Return the (X, Y) coordinate for the center point of the cell that contains the specified text.  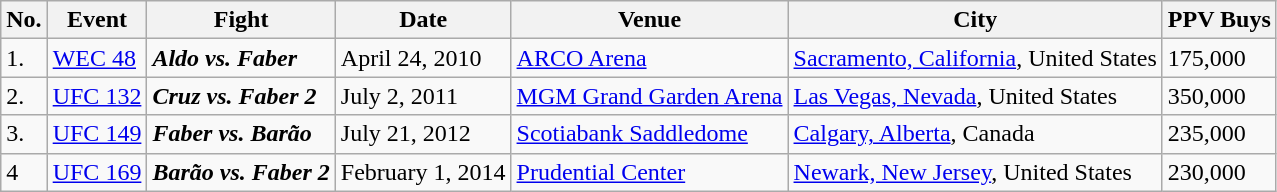
1. (24, 58)
Aldo vs. Faber (241, 58)
Newark, New Jersey, United States (975, 172)
ARCO Arena (650, 58)
4 (24, 172)
Prudential Center (650, 172)
UFC 149 (97, 134)
3. (24, 134)
Venue (650, 20)
Sacramento, California, United States (975, 58)
235,000 (1219, 134)
175,000 (1219, 58)
MGM Grand Garden Arena (650, 96)
PPV Buys (1219, 20)
Faber vs. Barão (241, 134)
Cruz vs. Faber 2 (241, 96)
UFC 169 (97, 172)
WEC 48 (97, 58)
July 2, 2011 (423, 96)
Date (423, 20)
Calgary, Alberta, Canada (975, 134)
Las Vegas, Nevada, United States (975, 96)
230,000 (1219, 172)
July 21, 2012 (423, 134)
Barão vs. Faber 2 (241, 172)
City (975, 20)
April 24, 2010 (423, 58)
Fight (241, 20)
350,000 (1219, 96)
February 1, 2014 (423, 172)
Scotiabank Saddledome (650, 134)
2. (24, 96)
UFC 132 (97, 96)
Event (97, 20)
No. (24, 20)
